Identify which cell holds the provided text, then report its [x, y] central coordinate. 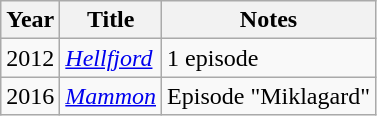
2016 [30, 96]
Mammon [111, 96]
Hellfjord [111, 58]
Year [30, 20]
Title [111, 20]
Notes [269, 20]
1 episode [269, 58]
2012 [30, 58]
Episode "Miklagard" [269, 96]
